Detect which cell encompasses the target text, then output its [X, Y] center coordinate. 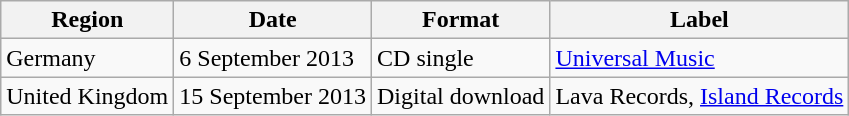
CD single [461, 58]
Date [273, 20]
15 September 2013 [273, 96]
United Kingdom [88, 96]
6 September 2013 [273, 58]
Digital download [461, 96]
Universal Music [700, 58]
Label [700, 20]
Format [461, 20]
Germany [88, 58]
Region [88, 20]
Lava Records, Island Records [700, 96]
